Capture the cell that displays the provided text and extract its [x, y] central coordinate. 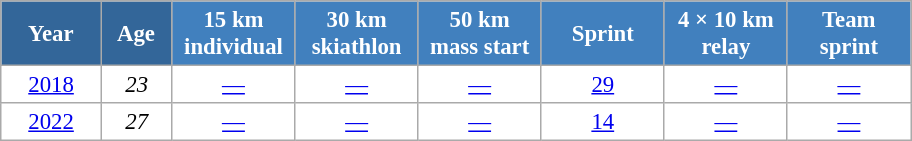
4 × 10 km relay [726, 34]
30 km skiathlon [356, 34]
2018 [52, 85]
Team sprint [848, 34]
23 [136, 85]
Year [52, 34]
Sprint [602, 34]
2022 [52, 122]
50 km mass start [480, 34]
14 [602, 122]
27 [136, 122]
29 [602, 85]
Age [136, 34]
15 km individual [234, 34]
